Find where the given text appears and provide that cell's center as (X, Y) coordinate. 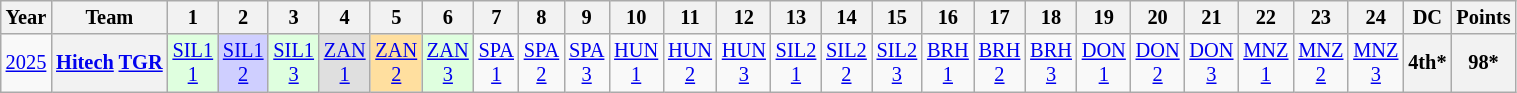
HUN2 (690, 63)
10 (636, 17)
21 (1212, 17)
BRH1 (948, 63)
1 (193, 17)
SIL21 (796, 63)
SPA3 (586, 63)
MNZ2 (1320, 63)
HUN1 (636, 63)
HUN3 (744, 63)
SIL22 (846, 63)
9 (586, 17)
DON3 (1212, 63)
15 (897, 17)
MNZ1 (1266, 63)
16 (948, 17)
20 (1158, 17)
SIL23 (897, 63)
2 (243, 17)
Year (26, 17)
17 (1000, 17)
Points (1483, 17)
6 (448, 17)
BRH2 (1000, 63)
SPA1 (496, 63)
4th* (1427, 63)
8 (542, 17)
BRH3 (1051, 63)
22 (1266, 17)
ZAN2 (396, 63)
DON2 (1158, 63)
11 (690, 17)
DC (1427, 17)
MNZ3 (1376, 63)
18 (1051, 17)
98* (1483, 63)
DON1 (1104, 63)
ZAN3 (448, 63)
Hitech TGR (109, 63)
24 (1376, 17)
19 (1104, 17)
ZAN1 (345, 63)
5 (396, 17)
14 (846, 17)
13 (796, 17)
3 (293, 17)
SPA2 (542, 63)
12 (744, 17)
SIL12 (243, 63)
Team (109, 17)
2025 (26, 63)
SIL13 (293, 63)
4 (345, 17)
SIL11 (193, 63)
23 (1320, 17)
7 (496, 17)
